Locate the cell with the specified text and output its [X, Y] center coordinate. 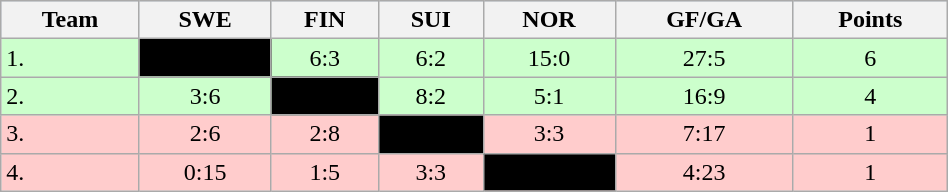
3:6 [205, 96]
SUI [430, 20]
FIN [324, 20]
4. [70, 172]
27:5 [704, 58]
2. [70, 96]
0:15 [205, 172]
2:6 [205, 134]
Points [870, 20]
1. [70, 58]
3. [70, 134]
4:23 [704, 172]
Team [70, 20]
2:8 [324, 134]
6:2 [430, 58]
8:2 [430, 96]
1:5 [324, 172]
GF/GA [704, 20]
NOR [549, 20]
15:0 [549, 58]
SWE [205, 20]
5:1 [549, 96]
16:9 [704, 96]
6 [870, 58]
4 [870, 96]
7:17 [704, 134]
6:3 [324, 58]
